Pinpoint the cell where the given text exists, returning its (X, Y) midpoint coordinate. 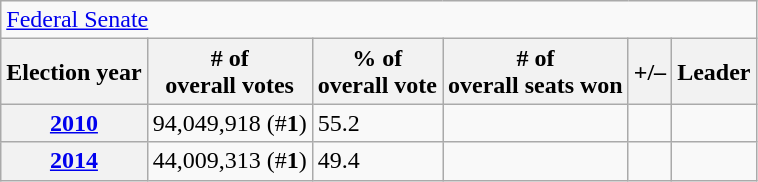
Election year (74, 72)
49.4 (377, 161)
Federal Senate (378, 20)
94,049,918 (#1) (230, 123)
2014 (74, 161)
2010 (74, 123)
# ofoverall seats won (536, 72)
44,009,313 (#1) (230, 161)
Leader (714, 72)
% ofoverall vote (377, 72)
+/– (650, 72)
# ofoverall votes (230, 72)
55.2 (377, 123)
